Detect which cell encompasses the target text, then output its (x, y) center coordinate. 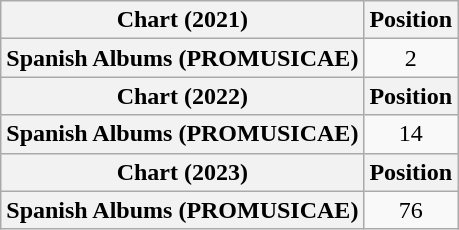
Chart (2023) (182, 172)
Chart (2021) (182, 20)
2 (411, 58)
14 (411, 134)
Chart (2022) (182, 96)
76 (411, 210)
